For the text-containing cell, return its midpoint in (X, Y) coordinate format. 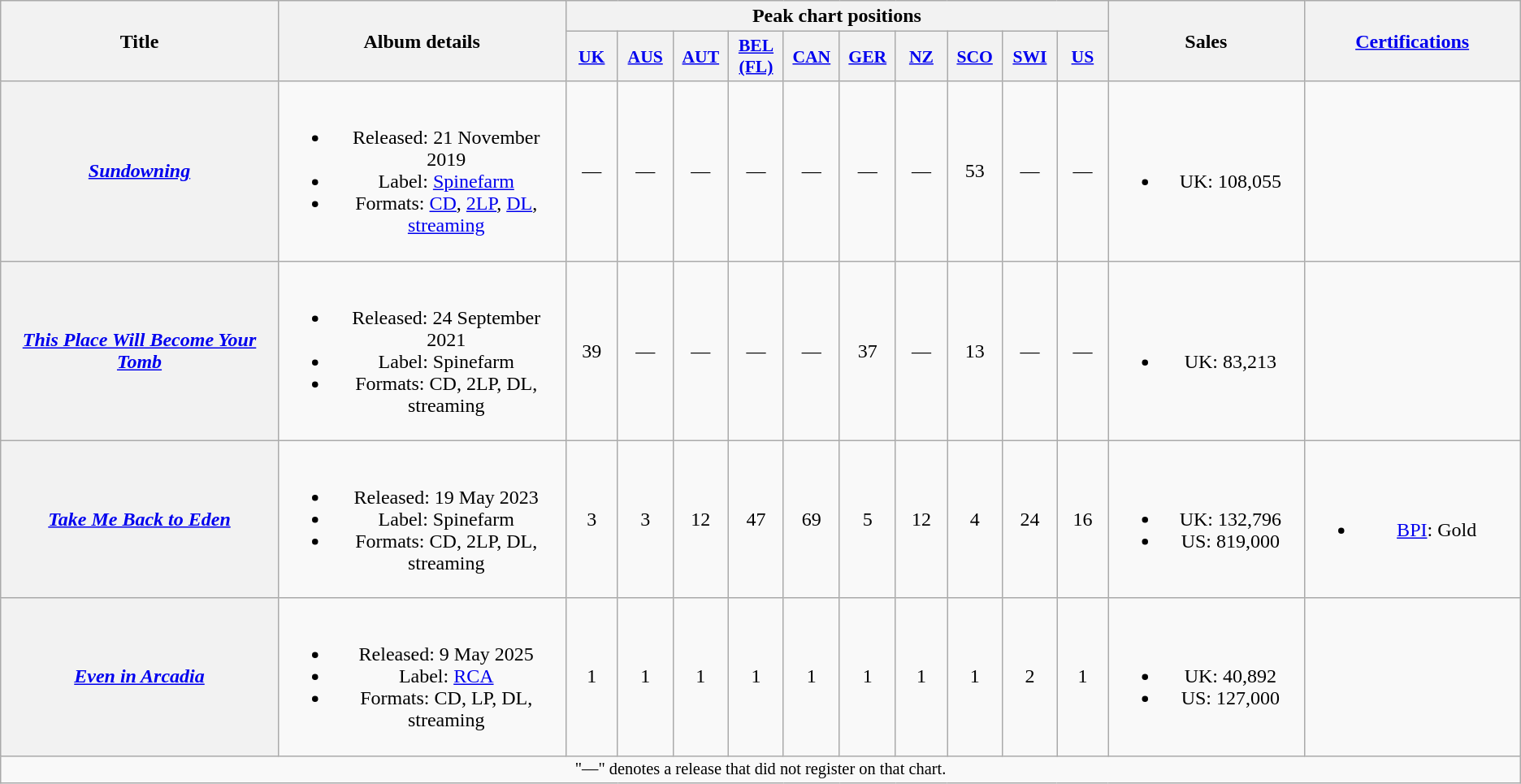
2 (1030, 677)
16 (1082, 519)
4 (975, 519)
BPI: Gold (1412, 519)
AUS (645, 57)
US (1082, 57)
13 (975, 351)
BEL(FL) (756, 57)
UK: 132,796US: 819,000 (1206, 519)
Title (140, 41)
UK (591, 57)
AUT (700, 57)
UK: 40,892US: 127,000 (1206, 677)
Released: 24 September 2021Label: SpinefarmFormats: CD, 2LP, DL, streaming (422, 351)
GER (868, 57)
Released: 9 May 2025Label: RCAFormats: CD, LP, DL, streaming (422, 677)
"—" denotes a release that did not register on that chart. (760, 769)
Certifications (1412, 41)
Take Me Back to Eden (140, 519)
UK: 108,055 (1206, 171)
37 (868, 351)
Album details (422, 41)
Even in Arcadia (140, 677)
24 (1030, 519)
39 (591, 351)
Peak chart positions (837, 16)
53 (975, 171)
NZ (921, 57)
Released: 21 November 2019Label: SpinefarmFormats: CD, 2LP, DL, streaming (422, 171)
5 (868, 519)
Sundowning (140, 171)
69 (811, 519)
UK: 83,213 (1206, 351)
SWI (1030, 57)
Released: 19 May 2023Label: SpinefarmFormats: CD, 2LP, DL, streaming (422, 519)
CAN (811, 57)
SCO (975, 57)
Sales (1206, 41)
This Place Will Become Your Tomb (140, 351)
47 (756, 519)
